For the text-containing cell, return its midpoint in (x, y) coordinate format. 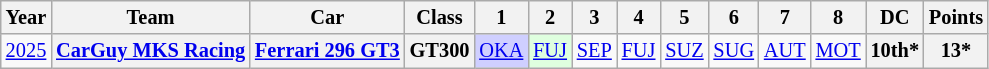
10th* (895, 51)
2 (550, 17)
DC (895, 17)
SUG (734, 51)
SEP (594, 51)
1 (501, 17)
SUZ (684, 51)
4 (639, 17)
CarGuy MKS Racing (150, 51)
AUT (785, 51)
Ferrari 296 GT3 (328, 51)
7 (785, 17)
2025 (26, 51)
Team (150, 17)
Year (26, 17)
Car (328, 17)
13* (956, 51)
3 (594, 17)
Class (440, 17)
GT300 (440, 51)
MOT (838, 51)
8 (838, 17)
Points (956, 17)
5 (684, 17)
OKA (501, 51)
6 (734, 17)
